Determine the [x, y] coordinate at the center of the cell enclosing the given text.  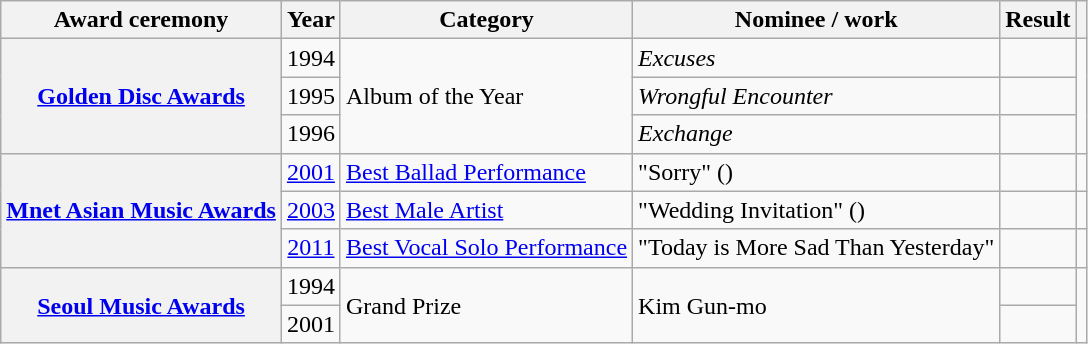
"Wedding Invitation" () [816, 210]
Seoul Music Awards [142, 305]
Year [310, 20]
Nominee / work [816, 20]
"Today is More Sad Than Yesterday" [816, 248]
Grand Prize [486, 305]
2011 [310, 248]
Mnet Asian Music Awards [142, 210]
Best Ballad Performance [486, 172]
Exchange [816, 134]
Kim Gun-mo [816, 305]
Excuses [816, 58]
2003 [310, 210]
"Sorry" () [816, 172]
1995 [310, 96]
Wrongful Encounter [816, 96]
Result [1038, 20]
Award ceremony [142, 20]
Album of the Year [486, 96]
Best Male Artist [486, 210]
Category [486, 20]
Best Vocal Solo Performance [486, 248]
1996 [310, 134]
Golden Disc Awards [142, 96]
